Identify which cell holds the provided text, then report its [x, y] central coordinate. 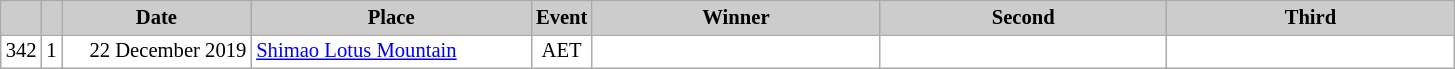
Third [1310, 17]
Winner [736, 17]
342 [22, 51]
AET [562, 51]
Date [157, 17]
1 [51, 51]
22 December 2019 [157, 51]
Event [562, 17]
Shimao Lotus Mountain [391, 51]
Place [391, 17]
Second [1024, 17]
